Extract the (x, y) coordinate from the center of the cell holding the provided text.  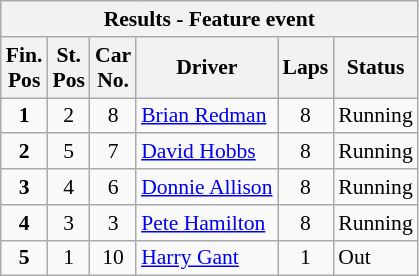
10 (113, 258)
Harry Gant (206, 258)
Fin.Pos (24, 68)
Status (375, 68)
6 (113, 187)
David Hobbs (206, 152)
St.Pos (68, 68)
Driver (206, 68)
Results - Feature event (210, 19)
Donnie Allison (206, 187)
Pete Hamilton (206, 223)
Brian Redman (206, 116)
Out (375, 258)
Laps (306, 68)
CarNo. (113, 68)
7 (113, 152)
